Determine the (x, y) coordinate at the center of the cell enclosing the given text.  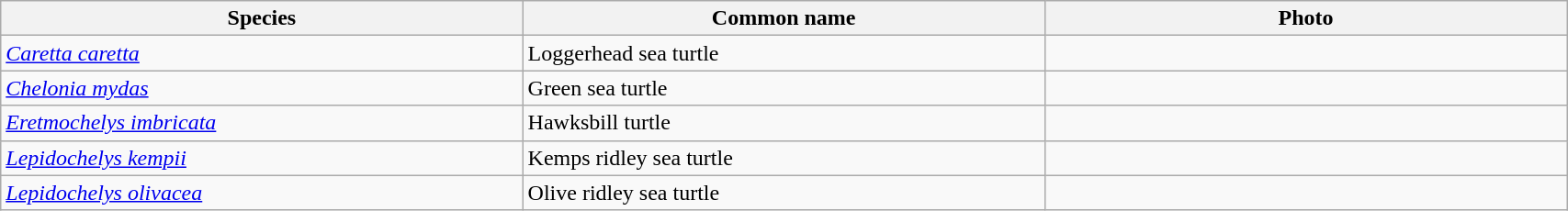
Kemps ridley sea turtle (784, 158)
Loggerhead sea turtle (784, 53)
Chelonia mydas (262, 88)
Caretta caretta (262, 53)
Eretmochelys imbricata (262, 123)
Photo (1305, 18)
Olive ridley sea turtle (784, 193)
Green sea turtle (784, 88)
Lepidochelys kempii (262, 158)
Lepidochelys olivacea (262, 193)
Common name (784, 18)
Species (262, 18)
Hawksbill turtle (784, 123)
